Detect which cell encompasses the target text, then output its [X, Y] center coordinate. 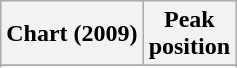
Chart (2009) [72, 34]
Peakposition [189, 34]
